Provide the (X, Y) coordinate of the cell's center where the given text is located.  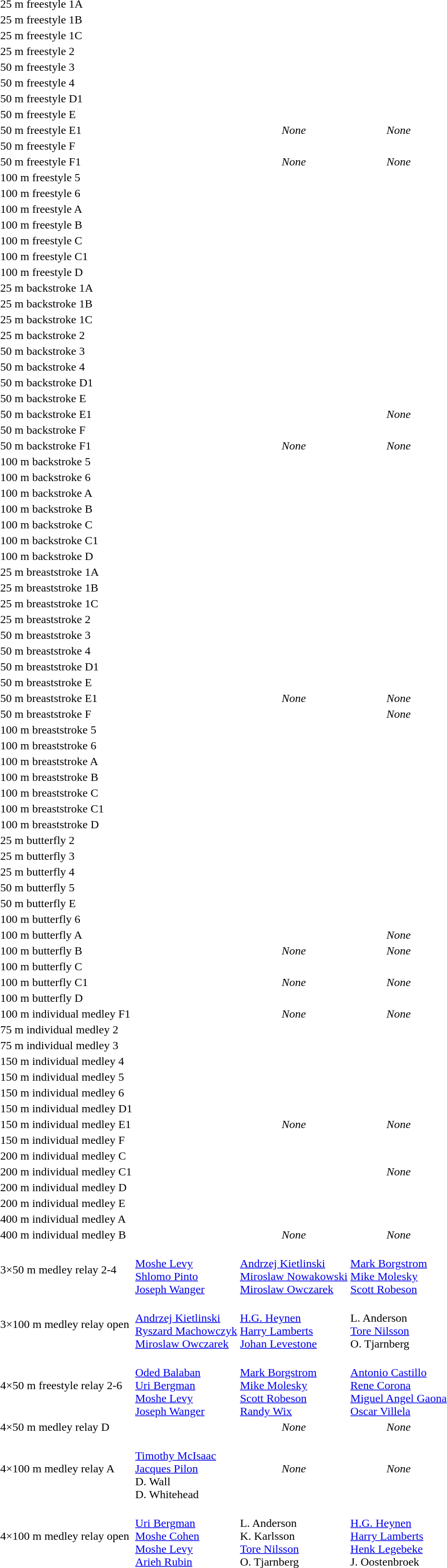
Timothy McIsaac Jacques Pilon D. Wall D. Whitehead (186, 1469)
Mark Borgstrom Mike Molesky Scott Robeson Randy Wix (294, 1385)
Oded Balaban Uri Bergman Moshe Levy Joseph Wanger (186, 1385)
Andrzej Kietlinski Ryszard Machowczyk Miroslaw Owczarek (186, 1325)
Andrzej Kietlinski Miroslaw Nowakowski Miroslaw Owczarek (294, 1270)
H.G. Heynen Harry Lamberts Johan Levestone (294, 1325)
Moshe Levy Shlomo Pinto Joseph Wanger (186, 1270)
